Determine the [x, y] coordinate at the center of the cell enclosing the given text.  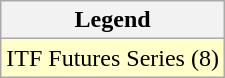
ITF Futures Series (8) [113, 58]
Legend [113, 20]
